Return (x, y) of the center of cell containing provided text 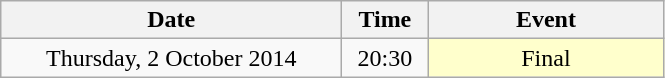
Time (385, 20)
Thursday, 2 October 2014 (172, 58)
Final (546, 58)
Event (546, 20)
Date (172, 20)
20:30 (385, 58)
